Identify which cell holds the provided text, then report its [X, Y] central coordinate. 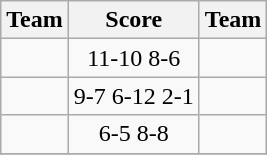
6-5 8-8 [134, 134]
11-10 8-6 [134, 58]
9-7 6-12 2-1 [134, 96]
Score [134, 20]
